Output the [x, y] coordinate of the center of the cell containing the given text.  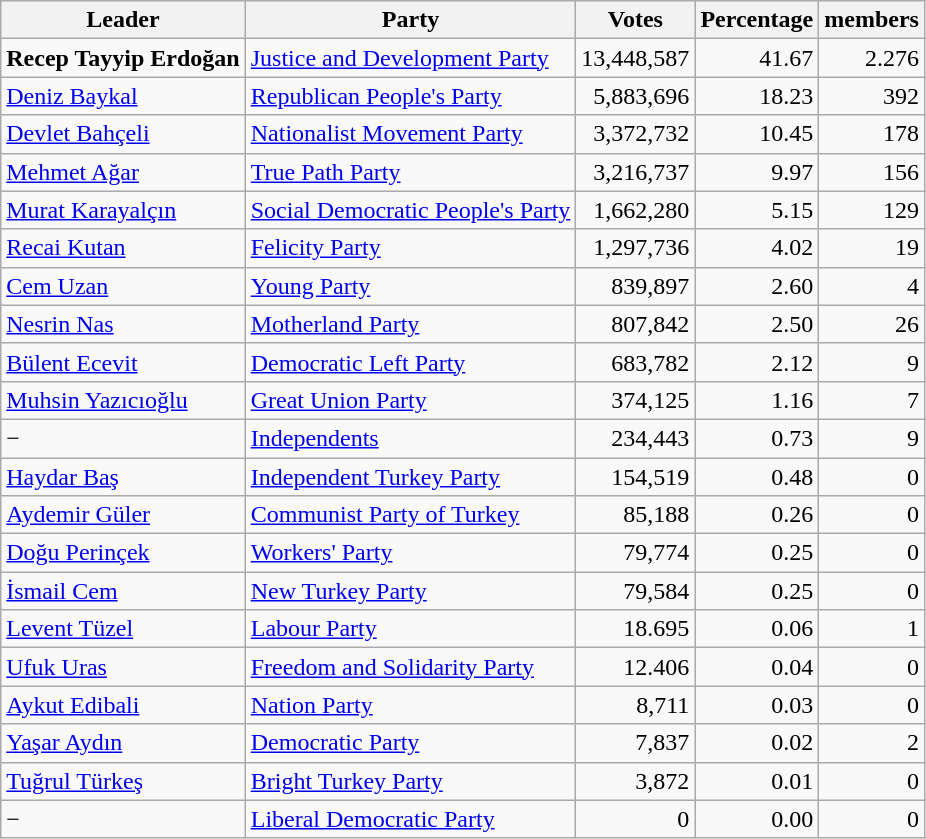
683,782 [636, 362]
3,372,732 [636, 134]
7 [872, 400]
13,448,587 [636, 58]
Democratic Party [410, 743]
18.23 [757, 96]
807,842 [636, 324]
3,872 [636, 781]
Votes [636, 20]
5,883,696 [636, 96]
Deniz Baykal [123, 96]
129 [872, 210]
3,216,737 [636, 172]
0.73 [757, 438]
154,519 [636, 477]
Haydar Baş [123, 477]
Nationalist Movement Party [410, 134]
Democratic Left Party [410, 362]
Justice and Development Party [410, 58]
156 [872, 172]
Yaşar Aydın [123, 743]
Recep Tayyip Erdoğan [123, 58]
392 [872, 96]
Felicity Party [410, 248]
Devlet Bahçeli [123, 134]
0.02 [757, 743]
Great Union Party [410, 400]
234,443 [636, 438]
18.695 [636, 629]
Republican People's Party [410, 96]
1 [872, 629]
Workers' Party [410, 553]
19 [872, 248]
0.06 [757, 629]
4.02 [757, 248]
Communist Party of Turkey [410, 515]
1,662,280 [636, 210]
Liberal Democratic Party [410, 819]
Percentage [757, 20]
Aydemir Güler [123, 515]
2.276 [872, 58]
178 [872, 134]
Tuğrul Türkeş [123, 781]
10.45 [757, 134]
839,897 [636, 286]
85,188 [636, 515]
2 [872, 743]
374,125 [636, 400]
Leader [123, 20]
26 [872, 324]
0.00 [757, 819]
79,774 [636, 553]
Nesrin Nas [123, 324]
Motherland Party [410, 324]
41.67 [757, 58]
Freedom and Solidarity Party [410, 667]
12.406 [636, 667]
Social Democratic People's Party [410, 210]
İsmail Cem [123, 591]
8,711 [636, 705]
0.01 [757, 781]
Levent Tüzel [123, 629]
2.12 [757, 362]
members [872, 20]
Murat Karayalçın [123, 210]
5.15 [757, 210]
0.04 [757, 667]
Muhsin Yazıcıoğlu [123, 400]
True Path Party [410, 172]
Ufuk Uras [123, 667]
Nation Party [410, 705]
2.50 [757, 324]
Recai Kutan [123, 248]
Doğu Perinçek [123, 553]
0.26 [757, 515]
Party [410, 20]
79,584 [636, 591]
Labour Party [410, 629]
Bülent Ecevit [123, 362]
Independent Turkey Party [410, 477]
9.97 [757, 172]
4 [872, 286]
Independents [410, 438]
1.16 [757, 400]
0.03 [757, 705]
New Turkey Party [410, 591]
Mehmet Ağar [123, 172]
2.60 [757, 286]
Cem Uzan [123, 286]
Young Party [410, 286]
1,297,736 [636, 248]
Aykut Edibali [123, 705]
Bright Turkey Party [410, 781]
7,837 [636, 743]
0.48 [757, 477]
